Determine the [X, Y] coordinate at the center of the cell enclosing the given text.  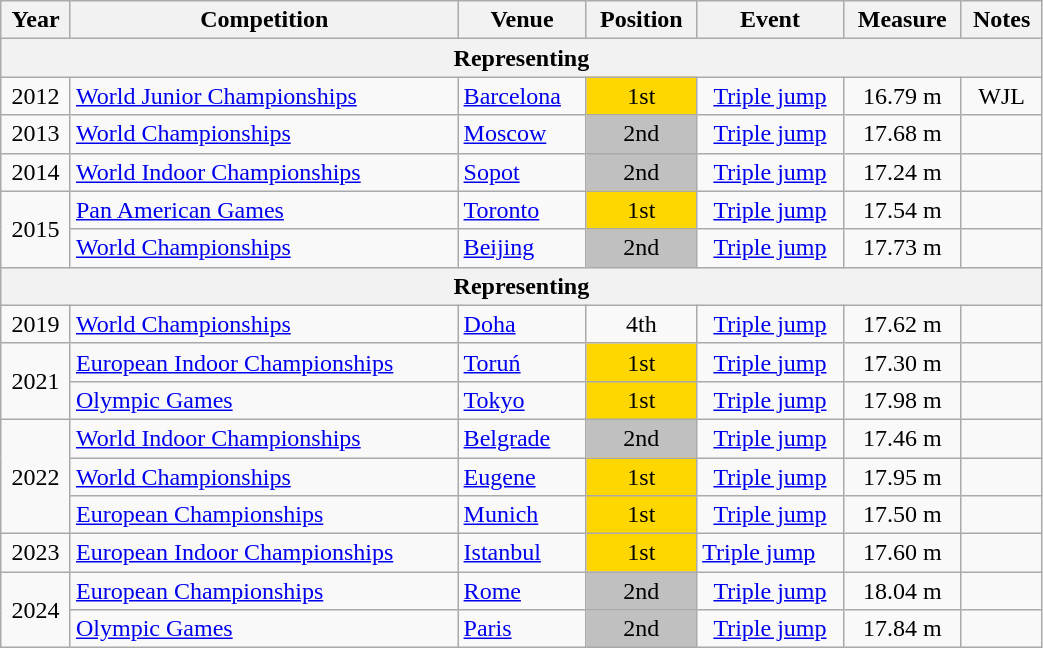
Moscow [522, 134]
WJL [1002, 96]
2023 [36, 553]
2019 [36, 324]
Venue [522, 20]
17.73 m [902, 248]
Position [642, 20]
2022 [36, 476]
17.46 m [902, 438]
2021 [36, 381]
Paris [522, 629]
Notes [1002, 20]
2014 [36, 172]
Pan American Games [264, 210]
2013 [36, 134]
4th [642, 324]
17.62 m [902, 324]
Event [770, 20]
17.50 m [902, 515]
17.30 m [902, 362]
17.84 m [902, 629]
Competition [264, 20]
Rome [522, 591]
Munich [522, 515]
18.04 m [902, 591]
Eugene [522, 477]
Sopot [522, 172]
2012 [36, 96]
Beijing [522, 248]
16.79 m [902, 96]
17.54 m [902, 210]
Doha [522, 324]
2024 [36, 610]
Toronto [522, 210]
17.98 m [902, 400]
Year [36, 20]
17.60 m [902, 553]
Measure [902, 20]
Barcelona [522, 96]
World Junior Championships [264, 96]
Toruń [522, 362]
Tokyo [522, 400]
Belgrade [522, 438]
17.95 m [902, 477]
17.68 m [902, 134]
17.24 m [902, 172]
2015 [36, 229]
Istanbul [522, 553]
